For the text-containing cell, return its midpoint in [X, Y] coordinate format. 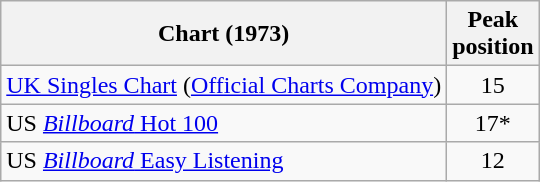
Chart (1973) [224, 34]
UK Singles Chart (Official Charts Company) [224, 85]
15 [493, 85]
US Billboard Hot 100 [224, 123]
12 [493, 161]
17* [493, 123]
US Billboard Easy Listening [224, 161]
Peakposition [493, 34]
